Output the [X, Y] coordinate of the center of the cell containing the given text.  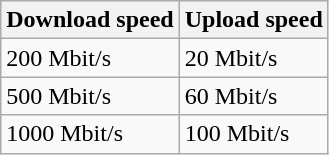
60 Mbit/s [254, 96]
200 Mbit/s [90, 58]
500 Mbit/s [90, 96]
Upload speed [254, 20]
100 Mbit/s [254, 134]
Download speed [90, 20]
20 Mbit/s [254, 58]
1000 Mbit/s [90, 134]
